Scan for the cell matching the given text and deliver its [x, y] coordinate at center. 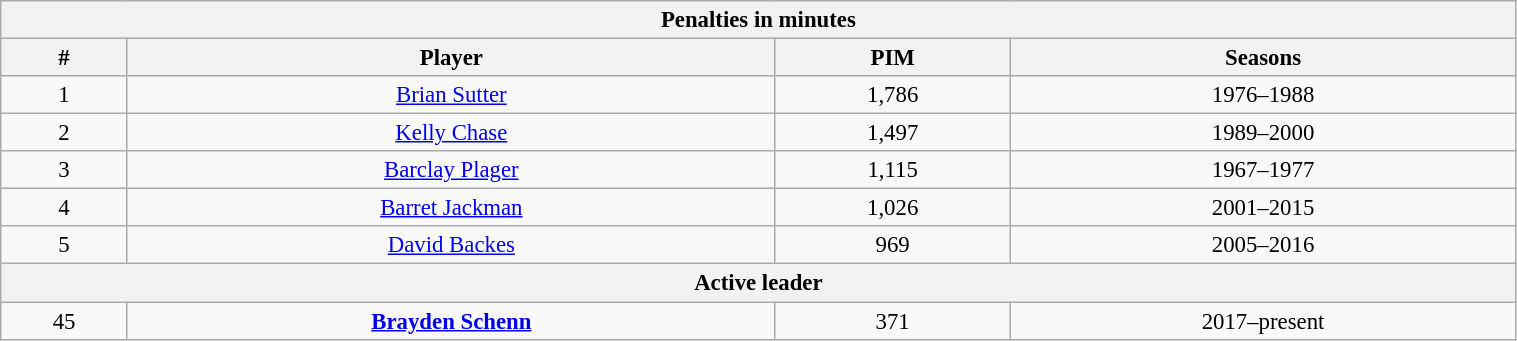
Kelly Chase [451, 133]
5 [64, 245]
3 [64, 170]
1,026 [892, 208]
1 [64, 95]
4 [64, 208]
Barret Jackman [451, 208]
Seasons [1263, 58]
1976–1988 [1263, 95]
2017–present [1263, 321]
David Backes [451, 245]
371 [892, 321]
2 [64, 133]
1989–2000 [1263, 133]
Active leader [758, 283]
1967–1977 [1263, 170]
1,497 [892, 133]
Barclay Plager [451, 170]
Player [451, 58]
2005–2016 [1263, 245]
Brian Sutter [451, 95]
# [64, 58]
1,786 [892, 95]
969 [892, 245]
45 [64, 321]
1,115 [892, 170]
2001–2015 [1263, 208]
Penalties in minutes [758, 20]
Brayden Schenn [451, 321]
PIM [892, 58]
